Provide the [X, Y] coordinate of the cell's center where the given text is located.  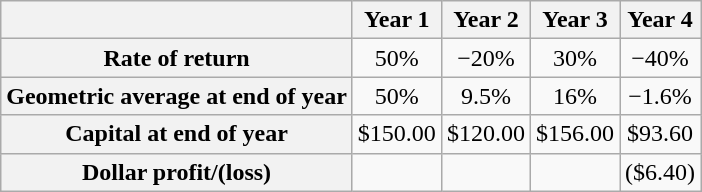
Year 2 [486, 20]
Geometric average at end of year [177, 96]
Year 4 [660, 20]
−40% [660, 58]
−1.6% [660, 96]
Dollar profit/(loss) [177, 172]
Year 1 [396, 20]
$120.00 [486, 134]
$156.00 [574, 134]
($6.40) [660, 172]
$150.00 [396, 134]
Capital at end of year [177, 134]
−20% [486, 58]
9.5% [486, 96]
16% [574, 96]
Rate of return [177, 58]
Year 3 [574, 20]
$93.60 [660, 134]
30% [574, 58]
